For the text-containing cell, return its midpoint in [X, Y] coordinate format. 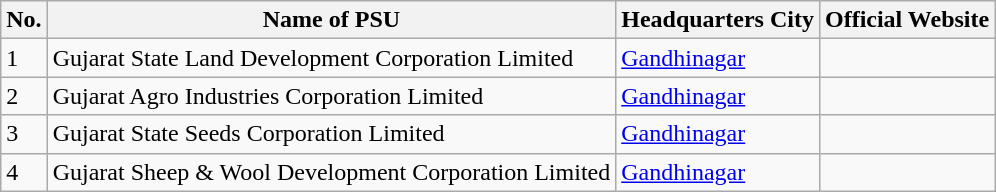
Gujarat Agro Industries Corporation Limited [332, 96]
Official Website [906, 20]
2 [24, 96]
Headquarters City [718, 20]
3 [24, 134]
4 [24, 172]
Gujarat State Land Development Corporation Limited [332, 58]
No. [24, 20]
Gujarat Sheep & Wool Development Corporation Limited [332, 172]
1 [24, 58]
Gujarat State Seeds Corporation Limited [332, 134]
Name of PSU [332, 20]
